Pinpoint the cell where the given text exists, returning its (X, Y) midpoint coordinate. 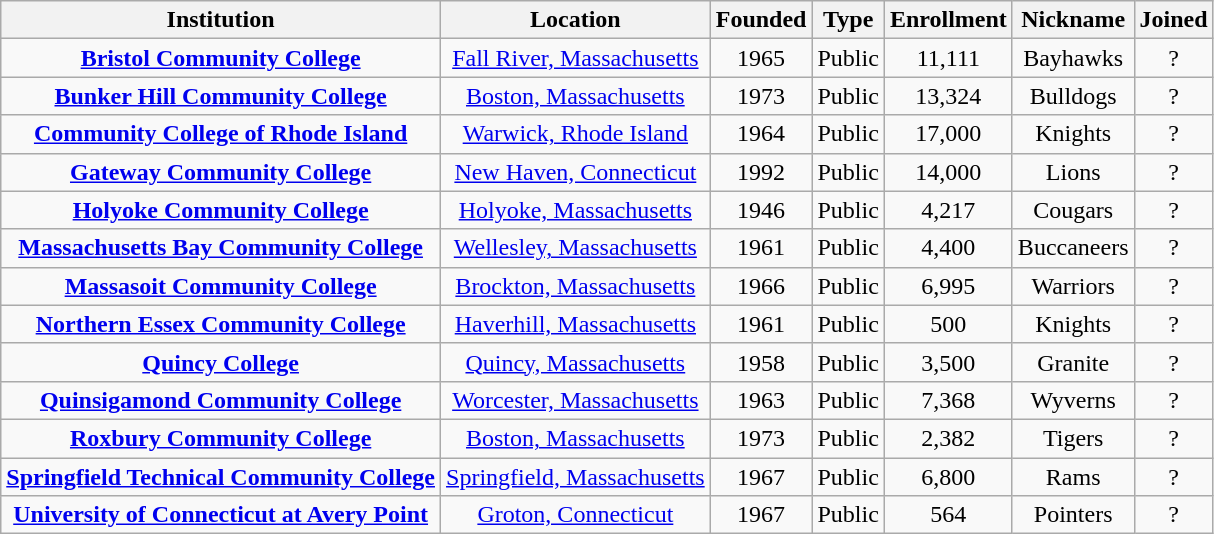
564 (948, 515)
Groton, Connecticut (576, 515)
Springfield, Massachusetts (576, 477)
Roxbury Community College (221, 438)
Holyoke Community College (221, 210)
1966 (761, 286)
17,000 (948, 134)
14,000 (948, 172)
Tigers (1073, 438)
Bayhawks (1073, 58)
7,368 (948, 400)
Cougars (1073, 210)
Bunker Hill Community College (221, 96)
Northern Essex Community College (221, 324)
Founded (761, 20)
500 (948, 324)
4,400 (948, 248)
Enrollment (948, 20)
Worcester, Massachusetts (576, 400)
2,382 (948, 438)
11,111 (948, 58)
1965 (761, 58)
1963 (761, 400)
1946 (761, 210)
1958 (761, 362)
Warwick, Rhode Island (576, 134)
6,800 (948, 477)
Brockton, Massachusetts (576, 286)
Pointers (1073, 515)
1992 (761, 172)
Springfield Technical Community College (221, 477)
Type (848, 20)
Buccaneers (1073, 248)
Location (576, 20)
New Haven, Connecticut (576, 172)
Rams (1073, 477)
3,500 (948, 362)
Wyverns (1073, 400)
Community College of Rhode Island (221, 134)
University of Connecticut at Avery Point (221, 515)
4,217 (948, 210)
Institution (221, 20)
Wellesley, Massachusetts (576, 248)
Bristol Community College (221, 58)
Quinsigamond Community College (221, 400)
Quincy College (221, 362)
Granite (1073, 362)
Fall River, Massachusetts (576, 58)
Holyoke, Massachusetts (576, 210)
Massachusetts Bay Community College (221, 248)
6,995 (948, 286)
Nickname (1073, 20)
Quincy, Massachusetts (576, 362)
Warriors (1073, 286)
13,324 (948, 96)
Joined (1174, 20)
Haverhill, Massachusetts (576, 324)
1964 (761, 134)
Massasoit Community College (221, 286)
Lions (1073, 172)
Bulldogs (1073, 96)
Gateway Community College (221, 172)
